For the text-containing cell, return its midpoint in (x, y) coordinate format. 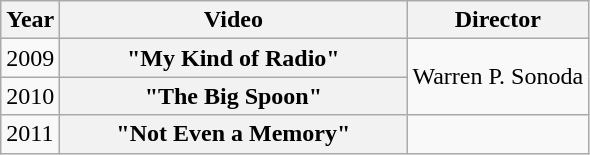
Year (30, 20)
"My Kind of Radio" (234, 58)
"The Big Spoon" (234, 96)
Director (498, 20)
2011 (30, 134)
Warren P. Sonoda (498, 77)
"Not Even a Memory" (234, 134)
Video (234, 20)
2010 (30, 96)
2009 (30, 58)
